From the cell containing the given text, extract its center point as [X, Y] coordinate. 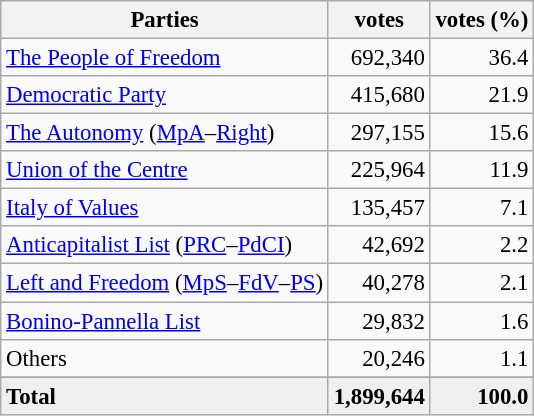
2.2 [482, 245]
Others [165, 358]
The Autonomy (MpA–Right) [165, 133]
21.9 [482, 95]
7.1 [482, 208]
Democratic Party [165, 95]
135,457 [379, 208]
Bonino-Pannella List [165, 321]
415,680 [379, 95]
Left and Freedom (MpS–FdV–PS) [165, 283]
20,246 [379, 358]
42,692 [379, 245]
40,278 [379, 283]
15.6 [482, 133]
100.0 [482, 396]
votes [379, 20]
Union of the Centre [165, 170]
1,899,644 [379, 396]
297,155 [379, 133]
225,964 [379, 170]
Italy of Values [165, 208]
The People of Freedom [165, 58]
11.9 [482, 170]
Total [165, 396]
votes (%) [482, 20]
1.6 [482, 321]
2.1 [482, 283]
Parties [165, 20]
Anticapitalist List (PRC–PdCI) [165, 245]
692,340 [379, 58]
36.4 [482, 58]
1.1 [482, 358]
29,832 [379, 321]
